Search for the cell housing the specified text and yield its (X, Y) center coordinate. 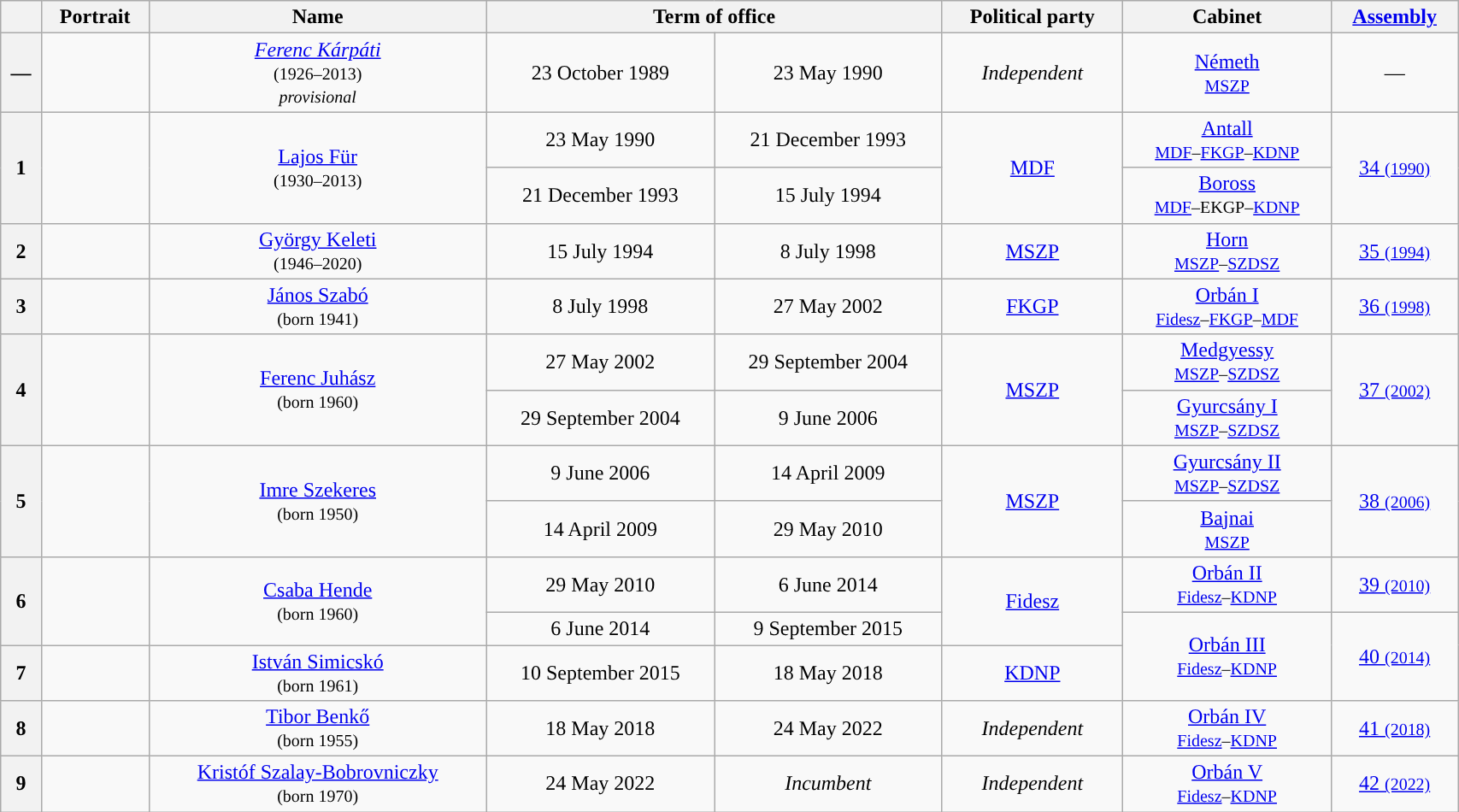
Political party (1032, 17)
34 (1990) (1395, 168)
9 (21, 785)
10 September 2015 (600, 672)
7 (21, 672)
Orbán IIFidesz–KDNP (1227, 585)
1 (21, 168)
4 (21, 390)
MDF (1032, 168)
Assembly (1395, 17)
Gyurcsány IIMSZP–SZDSZ (1227, 474)
Gyurcsány IMSZP–SZDSZ (1227, 417)
8 (21, 728)
41 (2018) (1395, 728)
AntallMDF–FKGP–KDNP (1227, 140)
Name (318, 17)
Ferenc Kárpáti(1926–2013)provisional (318, 73)
Cabinet (1227, 17)
2 (21, 251)
István Simicskó(born 1961) (318, 672)
Orbán VFidesz–KDNP (1227, 785)
Kristóf Szalay-Bobrovniczky(born 1970) (318, 785)
42 (2022) (1395, 785)
37 (2002) (1395, 390)
35 (1994) (1395, 251)
György Keleti(1946–2020) (318, 251)
40 (2014) (1395, 656)
BajnaiMSZP (1227, 528)
5 (21, 501)
NémethMSZP (1227, 73)
9 September 2015 (828, 628)
Orbán IVFidesz–KDNP (1227, 728)
6 (21, 600)
Ferenc Juhász(born 1960) (318, 390)
FKGP (1032, 306)
Orbán IFidesz–FKGP–MDF (1227, 306)
Incumbent (828, 785)
39 (2010) (1395, 585)
38 (2006) (1395, 501)
KDNP (1032, 672)
Imre Szekeres(born 1950) (318, 501)
Fidesz (1032, 600)
Csaba Hende(born 1960) (318, 600)
HornMSZP–SZDSZ (1227, 251)
Term of office (715, 17)
23 October 1989 (600, 73)
MedgyessyMSZP–SZDSZ (1227, 362)
Portrait (95, 17)
36 (1998) (1395, 306)
János Szabó(born 1941) (318, 306)
BorossMDF–EKGP–KDNP (1227, 195)
Tibor Benkő(born 1955) (318, 728)
Lajos Für(1930–2013) (318, 168)
Orbán IIIFidesz–KDNP (1227, 656)
3 (21, 306)
